Identify which cell holds the provided text, then report its (X, Y) central coordinate. 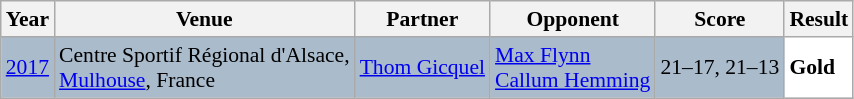
Result (818, 19)
Centre Sportif Régional d'Alsace,Mulhouse, France (204, 68)
Gold (818, 68)
Partner (422, 19)
Thom Gicquel (422, 68)
Score (720, 19)
2017 (28, 68)
Max Flynn Callum Hemming (572, 68)
Venue (204, 19)
21–17, 21–13 (720, 68)
Opponent (572, 19)
Year (28, 19)
